Return (X, Y) of the center of cell containing provided text 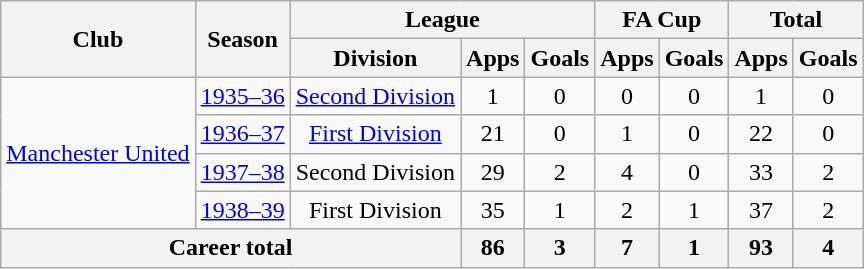
Total (796, 20)
29 (493, 172)
League (442, 20)
37 (761, 210)
1937–38 (242, 172)
86 (493, 248)
7 (627, 248)
1936–37 (242, 134)
1935–36 (242, 96)
33 (761, 172)
3 (560, 248)
Manchester United (98, 153)
Career total (231, 248)
21 (493, 134)
22 (761, 134)
FA Cup (662, 20)
Division (375, 58)
1938–39 (242, 210)
93 (761, 248)
Season (242, 39)
Club (98, 39)
35 (493, 210)
